From the cell containing the given text, extract its center point as [X, Y] coordinate. 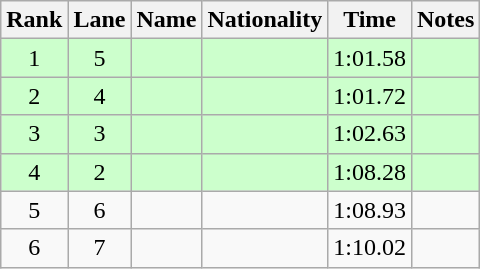
Rank [34, 20]
1:01.72 [370, 96]
Name [166, 20]
1:08.28 [370, 172]
Nationality [265, 20]
1:01.58 [370, 58]
Notes [445, 20]
1 [34, 58]
Lane [100, 20]
1:08.93 [370, 210]
Time [370, 20]
1:10.02 [370, 248]
1:02.63 [370, 134]
7 [100, 248]
